From the cell containing the given text, extract its center point as [x, y] coordinate. 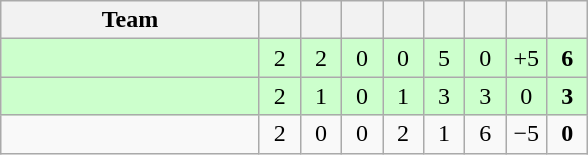
5 [444, 58]
+5 [526, 58]
Team [130, 20]
−5 [526, 134]
